Locate the cell with the specified text and output its (X, Y) center coordinate. 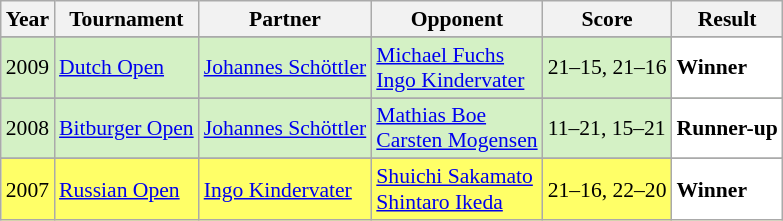
Year (28, 19)
2008 (28, 128)
2007 (28, 190)
Bitburger Open (126, 128)
21–15, 21–16 (608, 68)
Michael Fuchs Ingo Kindervater (456, 68)
Result (728, 19)
21–16, 22–20 (608, 190)
Tournament (126, 19)
Mathias Boe Carsten Mogensen (456, 128)
11–21, 15–21 (608, 128)
Ingo Kindervater (286, 190)
Partner (286, 19)
Russian Open (126, 190)
Opponent (456, 19)
Dutch Open (126, 68)
Score (608, 19)
Runner-up (728, 128)
Shuichi Sakamato Shintaro Ikeda (456, 190)
2009 (28, 68)
